Extract the (x, y) coordinate from the center of the cell holding the provided text.  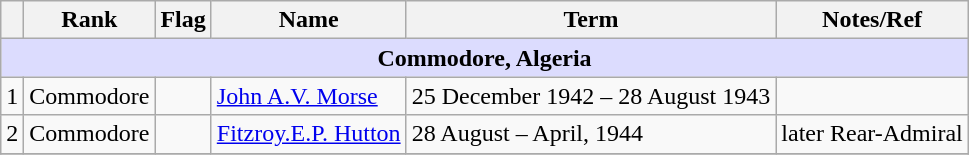
2 (12, 134)
Notes/Ref (872, 20)
Commodore, Algeria (485, 58)
Rank (90, 20)
later Rear-Admiral (872, 134)
Fitzroy.E.P. Hutton (308, 134)
Flag (183, 20)
28 August – April, 1944 (591, 134)
Term (591, 20)
1 (12, 96)
John A.V. Morse (308, 96)
25 December 1942 – 28 August 1943 (591, 96)
Name (308, 20)
